Identify which cell holds the provided text, then report its [x, y] central coordinate. 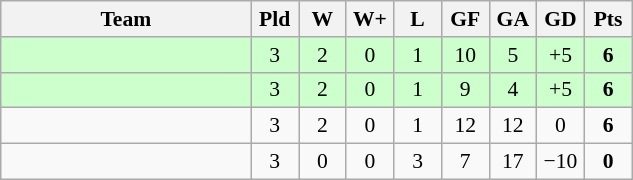
9 [465, 90]
GA [513, 19]
10 [465, 55]
7 [465, 162]
Team [126, 19]
W+ [370, 19]
Pld [275, 19]
GD [561, 19]
L [418, 19]
W [322, 19]
17 [513, 162]
5 [513, 55]
−10 [561, 162]
4 [513, 90]
Pts [608, 19]
GF [465, 19]
